Output the (x, y) coordinate of the center of the cell containing the given text.  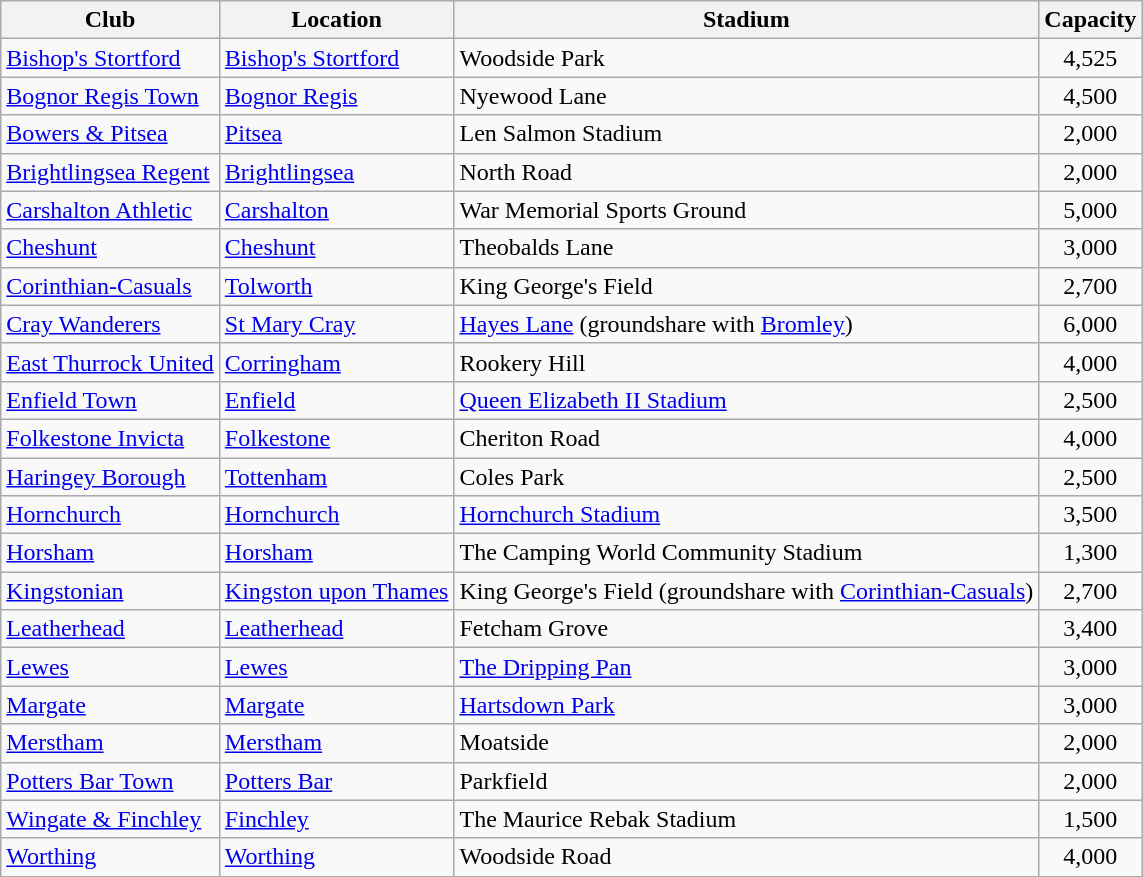
Pitsea (336, 134)
Queen Elizabeth II Stadium (746, 400)
Cheriton Road (746, 438)
Coles Park (746, 477)
Brightlingsea Regent (110, 172)
King George's Field (groundshare with Corinthian-Casuals) (746, 591)
3,400 (1090, 629)
Theobalds Lane (746, 248)
Haringey Borough (110, 477)
Location (336, 20)
1,300 (1090, 553)
Tolworth (336, 286)
Rookery Hill (746, 362)
Len Salmon Stadium (746, 134)
Moatside (746, 743)
Woodside Road (746, 857)
Folkestone (336, 438)
4,525 (1090, 58)
Finchley (336, 819)
Carshalton Athletic (110, 210)
The Maurice Rebak Stadium (746, 819)
King George's Field (746, 286)
Folkestone Invicta (110, 438)
5,000 (1090, 210)
Hartsdown Park (746, 705)
Woodside Park (746, 58)
Cray Wanderers (110, 324)
1,500 (1090, 819)
Bognor Regis Town (110, 96)
Parkfield (746, 781)
Carshalton (336, 210)
3,500 (1090, 515)
Bowers & Pitsea (110, 134)
Wingate & Finchley (110, 819)
Potters Bar Town (110, 781)
Hornchurch Stadium (746, 515)
Tottenham (336, 477)
Kingstonian (110, 591)
Fetcham Grove (746, 629)
Bognor Regis (336, 96)
Enfield (336, 400)
Hayes Lane (groundshare with Bromley) (746, 324)
Enfield Town (110, 400)
War Memorial Sports Ground (746, 210)
Corringham (336, 362)
Potters Bar (336, 781)
North Road (746, 172)
Nyewood Lane (746, 96)
Corinthian-Casuals (110, 286)
East Thurrock United (110, 362)
The Camping World Community Stadium (746, 553)
Capacity (1090, 20)
4,500 (1090, 96)
Club (110, 20)
Kingston upon Thames (336, 591)
St Mary Cray (336, 324)
Stadium (746, 20)
Brightlingsea (336, 172)
The Dripping Pan (746, 667)
6,000 (1090, 324)
